Locate the cell with the specified text and output its (X, Y) center coordinate. 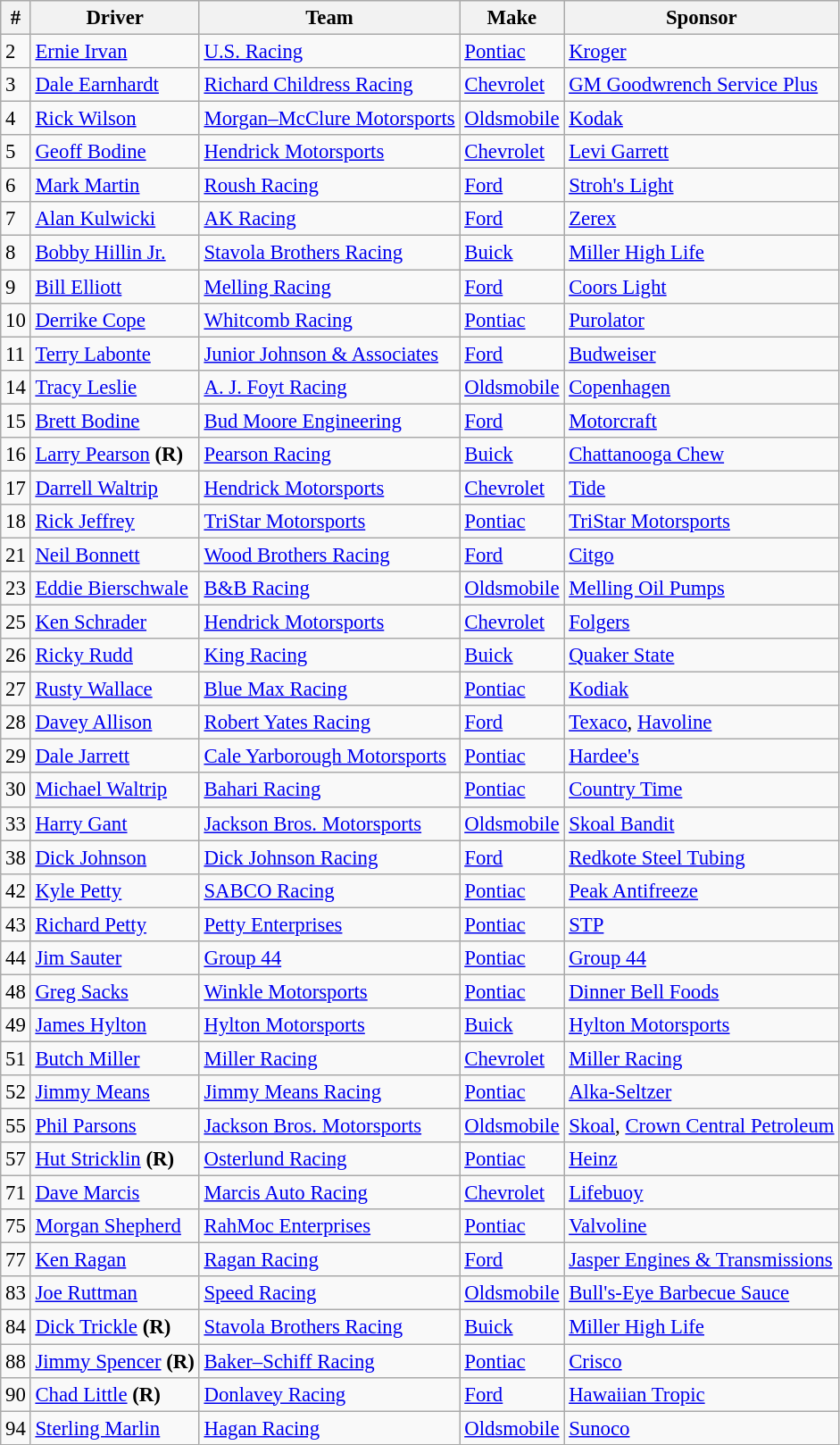
42 (16, 890)
Dick Johnson Racing (329, 857)
29 (16, 756)
28 (16, 722)
Country Time (702, 790)
Richard Petty (114, 924)
Chattanooga Chew (702, 455)
Alan Kulwicki (114, 219)
Stroh's Light (702, 186)
Wood Brothers Racing (329, 555)
Skoal, Crown Central Petroleum (702, 1126)
9 (16, 287)
Ragan Racing (329, 1260)
Speed Racing (329, 1294)
Ken Ragan (114, 1260)
Dick Johnson (114, 857)
43 (16, 924)
Tide (702, 488)
Bull's-Eye Barbecue Sauce (702, 1294)
Cale Yarborough Motorsports (329, 756)
Dinner Bell Foods (702, 991)
Winkle Motorsports (329, 991)
5 (16, 152)
Joe Ruttman (114, 1294)
STP (702, 924)
Bill Elliott (114, 287)
Bobby Hillin Jr. (114, 253)
Purolator (702, 320)
Pearson Racing (329, 455)
A. J. Foyt Racing (329, 387)
Marcis Auto Racing (329, 1193)
Sponsor (702, 18)
Davey Allison (114, 722)
Rick Jeffrey (114, 522)
Driver (114, 18)
Osterlund Racing (329, 1159)
Sunoco (702, 1428)
Ricky Rudd (114, 656)
Robert Yates Racing (329, 722)
Crisco (702, 1361)
AK Racing (329, 219)
Kodiak (702, 689)
Rusty Wallace (114, 689)
Darrell Waltrip (114, 488)
4 (16, 119)
Michael Waltrip (114, 790)
Kroger (702, 52)
16 (16, 455)
7 (16, 219)
Petty Enterprises (329, 924)
Neil Bonnett (114, 555)
Hawaiian Tropic (702, 1394)
Redkote Steel Tubing (702, 857)
Sterling Marlin (114, 1428)
Rick Wilson (114, 119)
Citgo (702, 555)
33 (16, 823)
U.S. Racing (329, 52)
Kyle Petty (114, 890)
Morgan–McClure Motorsports (329, 119)
Hut Stricklin (R) (114, 1159)
75 (16, 1226)
Whitcomb Racing (329, 320)
Coors Light (702, 287)
RahMoc Enterprises (329, 1226)
Dick Trickle (R) (114, 1327)
Tracy Leslie (114, 387)
Alka-Seltzer (702, 1092)
84 (16, 1327)
11 (16, 354)
Texaco, Havoline (702, 722)
2 (16, 52)
27 (16, 689)
Heinz (702, 1159)
3 (16, 85)
25 (16, 622)
Baker–Schiff Racing (329, 1361)
Bud Moore Engineering (329, 421)
Budweiser (702, 354)
Eddie Bierschwale (114, 589)
18 (16, 522)
55 (16, 1126)
44 (16, 958)
Dale Jarrett (114, 756)
Mark Martin (114, 186)
SABCO Racing (329, 890)
Jim Sauter (114, 958)
6 (16, 186)
21 (16, 555)
Ernie Irvan (114, 52)
# (16, 18)
James Hylton (114, 1025)
Chad Little (R) (114, 1394)
Geoff Bodine (114, 152)
8 (16, 253)
Bahari Racing (329, 790)
49 (16, 1025)
10 (16, 320)
Roush Racing (329, 186)
Team (329, 18)
Levi Garrett (702, 152)
King Racing (329, 656)
Motorcraft (702, 421)
Jimmy Spencer (R) (114, 1361)
90 (16, 1394)
Greg Sacks (114, 991)
Butch Miller (114, 1058)
77 (16, 1260)
Jasper Engines & Transmissions (702, 1260)
GM Goodwrench Service Plus (702, 85)
23 (16, 589)
52 (16, 1092)
Harry Gant (114, 823)
Folgers (702, 622)
Richard Childress Racing (329, 85)
Brett Bodine (114, 421)
Larry Pearson (R) (114, 455)
Dale Earnhardt (114, 85)
Jimmy Means (114, 1092)
Junior Johnson & Associates (329, 354)
Zerex (702, 219)
Hagan Racing (329, 1428)
Melling Oil Pumps (702, 589)
Peak Antifreeze (702, 890)
Copenhagen (702, 387)
Donlavey Racing (329, 1394)
26 (16, 656)
17 (16, 488)
88 (16, 1361)
48 (16, 991)
30 (16, 790)
Morgan Shepherd (114, 1226)
51 (16, 1058)
Skoal Bandit (702, 823)
Terry Labonte (114, 354)
Make (512, 18)
Lifebuoy (702, 1193)
94 (16, 1428)
Dave Marcis (114, 1193)
Phil Parsons (114, 1126)
Ken Schrader (114, 622)
83 (16, 1294)
Jimmy Means Racing (329, 1092)
Valvoline (702, 1226)
Derrike Cope (114, 320)
14 (16, 387)
B&B Racing (329, 589)
Hardee's (702, 756)
Blue Max Racing (329, 689)
57 (16, 1159)
Quaker State (702, 656)
Melling Racing (329, 287)
38 (16, 857)
Kodak (702, 119)
71 (16, 1193)
15 (16, 421)
